Locate the cell with the specified text and output its [X, Y] center coordinate. 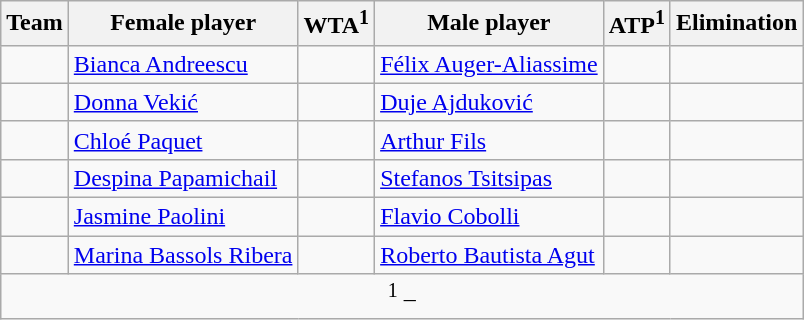
Male player [490, 24]
1 – [402, 296]
Despina Papamichail [183, 178]
WTA1 [336, 24]
Marina Bassols Ribera [183, 255]
ATP1 [636, 24]
Female player [183, 24]
Flavio Cobolli [490, 217]
Donna Vekić [183, 102]
Stefanos Tsitsipas [490, 178]
Bianca Andreescu [183, 64]
Duje Ajduković [490, 102]
Elimination [736, 24]
Jasmine Paolini [183, 217]
Roberto Bautista Agut [490, 255]
Chloé Paquet [183, 140]
Team [35, 24]
Arthur Fils [490, 140]
Félix Auger-Aliassime [490, 64]
